Detect which cell encompasses the target text, then output its [X, Y] center coordinate. 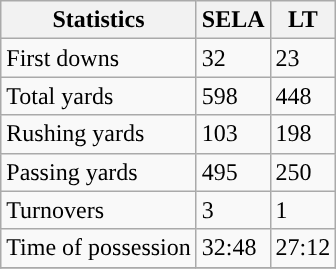
1 [303, 210]
198 [303, 134]
LT [303, 20]
Time of possession [99, 248]
Turnovers [99, 210]
598 [233, 96]
Statistics [99, 20]
32 [233, 58]
250 [303, 172]
32:48 [233, 248]
Rushing yards [99, 134]
495 [233, 172]
23 [303, 58]
Total yards [99, 96]
103 [233, 134]
Passing yards [99, 172]
SELA [233, 20]
448 [303, 96]
First downs [99, 58]
27:12 [303, 248]
3 [233, 210]
